Capture the cell that displays the provided text and extract its (X, Y) central coordinate. 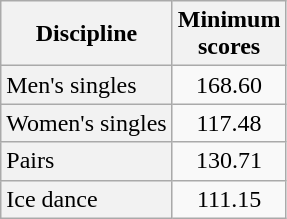
Women's singles (86, 123)
130.71 (229, 161)
Ice dance (86, 199)
Discipline (86, 34)
Pairs (86, 161)
Minimumscores (229, 34)
Men's singles (86, 85)
117.48 (229, 123)
111.15 (229, 199)
168.60 (229, 85)
